Determine the [x, y] coordinate at the center of the cell enclosing the given text.  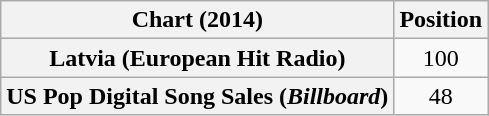
Latvia (European Hit Radio) [198, 58]
Chart (2014) [198, 20]
US Pop Digital Song Sales (Billboard) [198, 96]
Position [441, 20]
48 [441, 96]
100 [441, 58]
